Capture the cell that displays the provided text and extract its [X, Y] central coordinate. 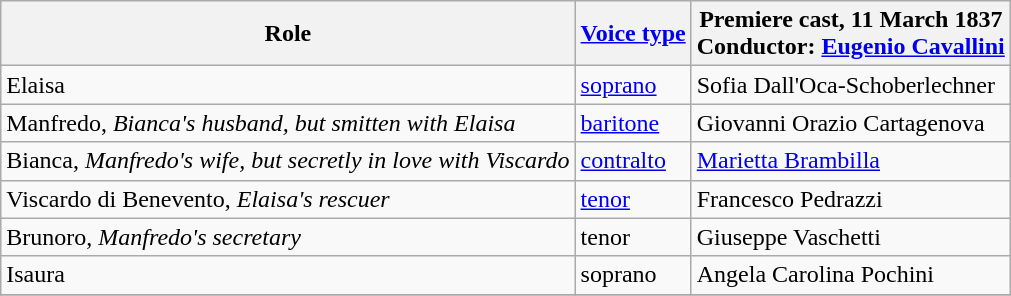
Bianca, Manfredo's wife, but secretly in love with Viscardo [288, 161]
Marietta Brambilla [850, 161]
contralto [633, 161]
Elaisa [288, 85]
baritone [633, 123]
Brunoro, Manfredo's secretary [288, 237]
Premiere cast, 11 March 1837Conductor: Eugenio Cavallini [850, 34]
Viscardo di Benevento, Elaisa's rescuer [288, 199]
Francesco Pedrazzi [850, 199]
Giuseppe Vaschetti [850, 237]
Isaura [288, 275]
Role [288, 34]
Manfredo, Bianca's husband, but smitten with Elaisa [288, 123]
Voice type [633, 34]
Giovanni Orazio Cartagenova [850, 123]
Angela Carolina Pochini [850, 275]
Sofia Dall'Oca-Schoberlechner [850, 85]
